Capture the cell that displays the provided text and extract its [x, y] central coordinate. 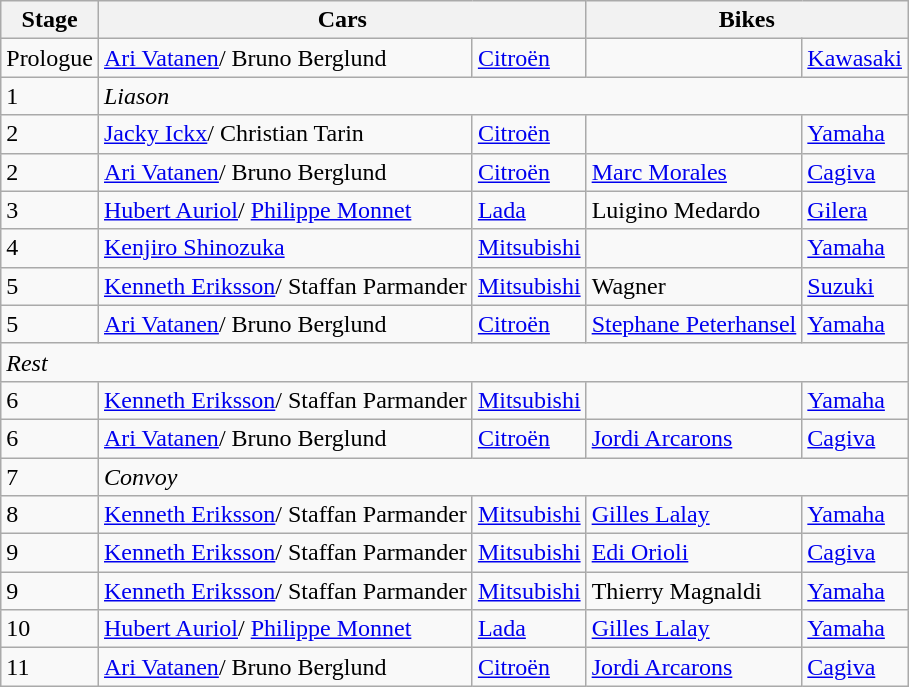
Edi Orioli [694, 553]
Stage [50, 20]
Convoy [502, 477]
3 [50, 210]
10 [50, 629]
1 [50, 96]
11 [50, 667]
Stephane Peterhansel [694, 324]
7 [50, 477]
Thierry Magnaldi [694, 591]
Bikes [746, 20]
Gilera [855, 210]
Rest [454, 362]
Jacky Ickx/ Christian Tarin [285, 134]
Kawasaki [855, 58]
4 [50, 248]
Kenjiro Shinozuka [285, 248]
Prologue [50, 58]
Liason [502, 96]
Suzuki [855, 286]
Marc Morales [694, 172]
8 [50, 515]
Cars [342, 20]
Luigino Medardo [694, 210]
Wagner [694, 286]
